Pinpoint the cell where the given text exists, returning its (X, Y) midpoint coordinate. 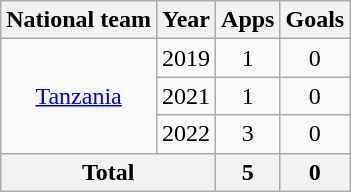
Apps (248, 20)
3 (248, 134)
2022 (186, 134)
5 (248, 172)
Total (108, 172)
Year (186, 20)
Tanzania (79, 96)
National team (79, 20)
Goals (315, 20)
2019 (186, 58)
2021 (186, 96)
